Return the (X, Y) coordinate for the center point of the cell that contains the specified text.  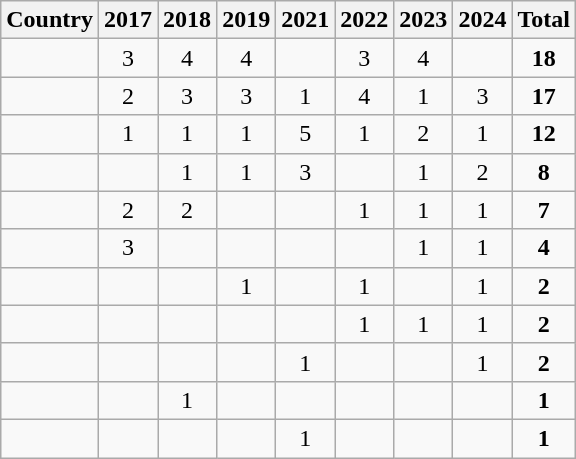
2019 (246, 20)
2021 (306, 20)
Total (544, 20)
2017 (128, 20)
8 (544, 172)
17 (544, 96)
18 (544, 58)
2024 (482, 20)
12 (544, 134)
5 (306, 134)
2022 (364, 20)
7 (544, 210)
2018 (188, 20)
2023 (424, 20)
Country (50, 20)
